Identify which cell holds the provided text, then report its [x, y] central coordinate. 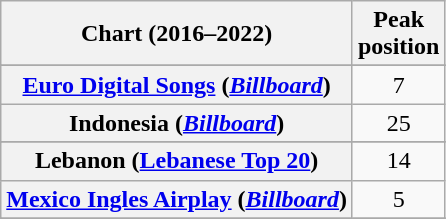
25 [398, 123]
Chart (2016–2022) [177, 34]
5 [398, 199]
7 [398, 85]
Lebanon (Lebanese Top 20) [177, 161]
Mexico Ingles Airplay (Billboard) [177, 199]
Indonesia (Billboard) [177, 123]
Peakposition [398, 34]
Euro Digital Songs (Billboard) [177, 85]
14 [398, 161]
